Search for the cell housing the specified text and yield its (x, y) center coordinate. 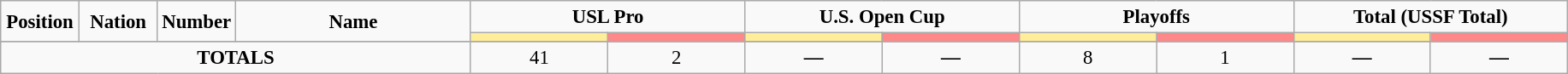
Nation (118, 21)
8 (1087, 58)
2 (677, 58)
Total (USSF Total) (1430, 17)
Position (40, 21)
Playoffs (1157, 17)
U.S. Open Cup (883, 17)
41 (539, 58)
1 (1225, 58)
USL Pro (607, 17)
Number (197, 21)
Name (354, 21)
TOTALS (236, 58)
